From the cell containing the given text, extract its center point as [X, Y] coordinate. 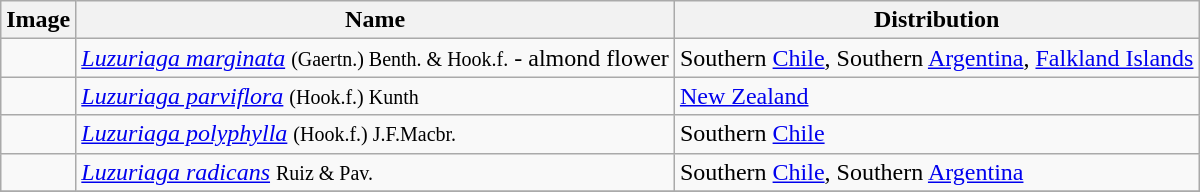
Name [376, 20]
Distribution [936, 20]
Luzuriaga parviflora (Hook.f.) Kunth [376, 96]
Luzuriaga polyphylla (Hook.f.) J.F.Macbr. [376, 134]
Luzuriaga radicans Ruiz & Pav. [376, 172]
Southern Chile, Southern Argentina [936, 172]
New Zealand [936, 96]
Luzuriaga marginata (Gaertn.) Benth. & Hook.f. - almond flower [376, 58]
Image [38, 20]
Southern Chile, Southern Argentina, Falkland Islands [936, 58]
Southern Chile [936, 134]
